From the cell containing the given text, extract its center point as [X, Y] coordinate. 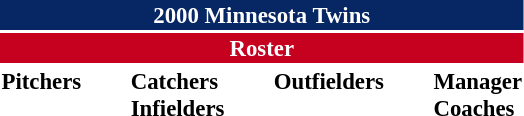
2000 Minnesota Twins [262, 15]
Roster [262, 48]
